Output the [x, y] coordinate of the center of the cell containing the given text.  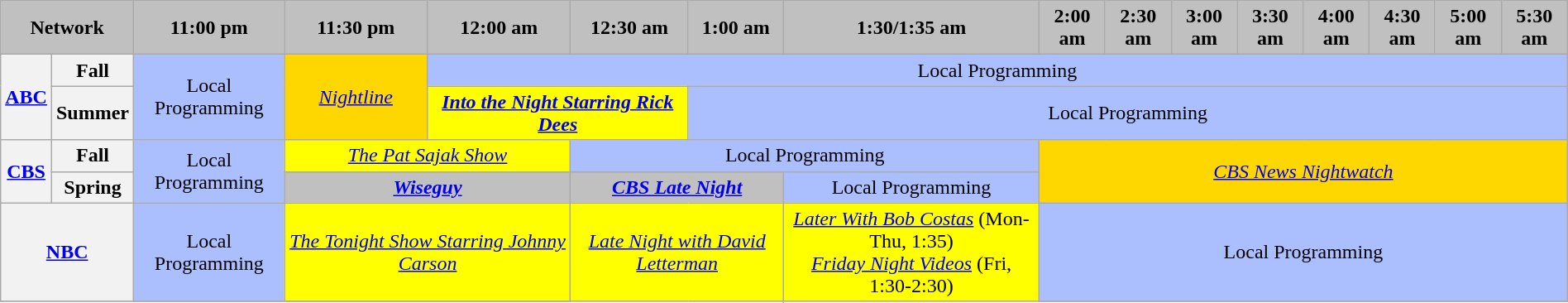
CBS Late Night [676, 187]
2:30 am [1138, 28]
Network [68, 28]
Spring [93, 187]
CBS [26, 171]
5:00 am [1468, 28]
Nightline [356, 98]
2:00 am [1073, 28]
4:30 am [1403, 28]
3:00 am [1204, 28]
ABC [26, 98]
11:30 pm [356, 28]
Wiseguy [428, 187]
1:00 am [736, 28]
The Tonight Show Starring Johnny Carson [428, 252]
Late Night with David Letterman [676, 252]
Into the Night Starring Rick Dees [557, 113]
11:00 pm [210, 28]
4:00 am [1336, 28]
Later With Bob Costas (Mon-Thu, 1:35) Friday Night Videos (Fri, 1:30-2:30) [911, 252]
5:30 am [1534, 28]
NBC [68, 252]
1:30/1:35 am [911, 28]
CBS News Nightwatch [1303, 171]
12:00 am [498, 28]
The Pat Sajak Show [428, 156]
3:30 am [1270, 28]
12:30 am [629, 28]
Summer [93, 113]
